Output the (x, y) coordinate of the center of the cell containing the given text.  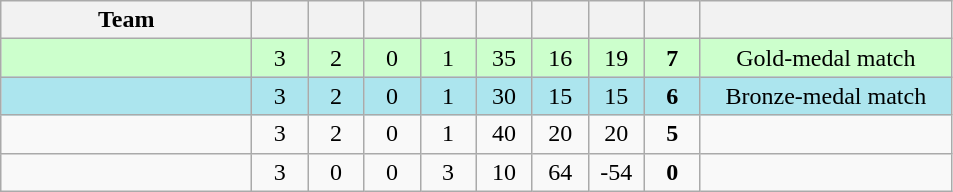
19 (616, 58)
35 (504, 58)
16 (560, 58)
Gold-medal match (826, 58)
6 (672, 96)
30 (504, 96)
7 (672, 58)
40 (504, 134)
5 (672, 134)
-54 (616, 172)
64 (560, 172)
10 (504, 172)
Team (126, 20)
Bronze-medal match (826, 96)
